From the cell containing the given text, extract its center point as [x, y] coordinate. 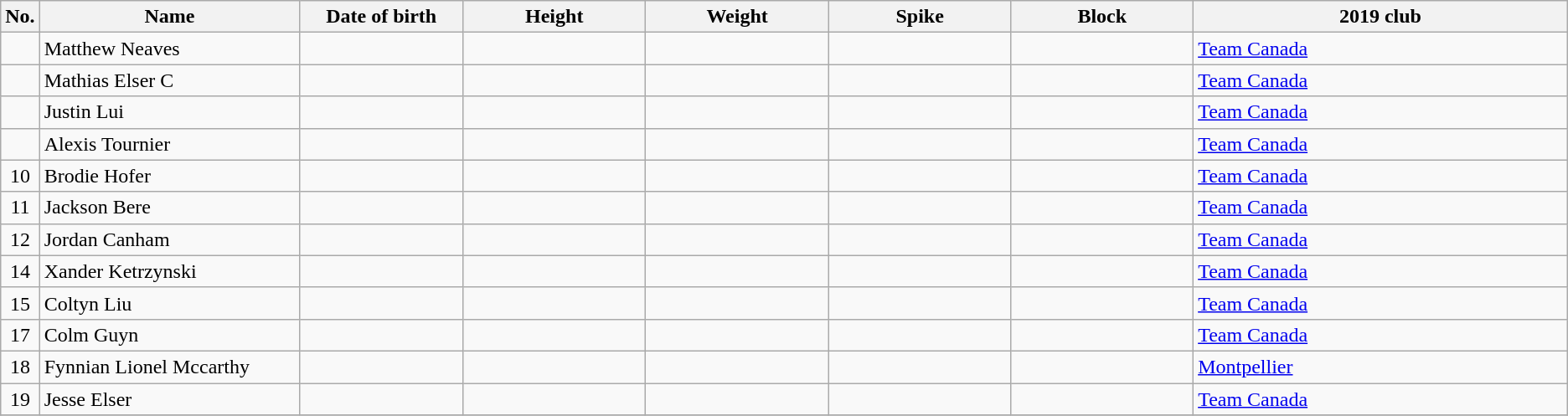
14 [20, 271]
Mathias Elser C [169, 80]
Alexis Tournier [169, 144]
No. [20, 17]
Name [169, 17]
Colm Guyn [169, 335]
11 [20, 208]
Date of birth [382, 17]
Xander Ketrzynski [169, 271]
17 [20, 335]
Fynnian Lionel Mccarthy [169, 367]
18 [20, 367]
12 [20, 239]
Height [554, 17]
Justin Lui [169, 112]
Brodie Hofer [169, 176]
Jordan Canham [169, 239]
15 [20, 303]
Spike [920, 17]
Coltyn Liu [169, 303]
Matthew Neaves [169, 49]
2019 club [1380, 17]
Jackson Bere [169, 208]
10 [20, 176]
Montpellier [1380, 367]
Block [1102, 17]
19 [20, 399]
Weight [737, 17]
Jesse Elser [169, 399]
